For the text-containing cell, return its midpoint in [x, y] coordinate format. 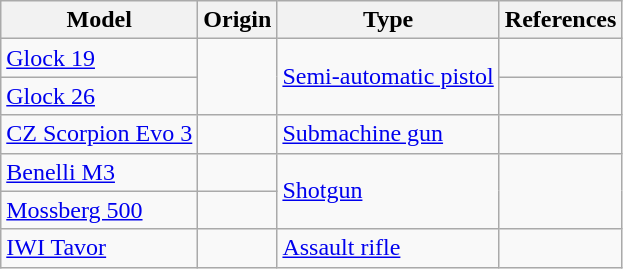
Shotgun [388, 191]
Semi-automatic pistol [388, 77]
CZ Scorpion Evo 3 [100, 134]
Benelli M3 [100, 172]
Submachine gun [388, 134]
References [560, 20]
IWI Tavor [100, 248]
Type [388, 20]
Glock 26 [100, 96]
Origin [238, 20]
Mossberg 500 [100, 210]
Assault rifle [388, 248]
Model [100, 20]
Glock 19 [100, 58]
